Scan for the cell matching the given text and deliver its (x, y) coordinate at center. 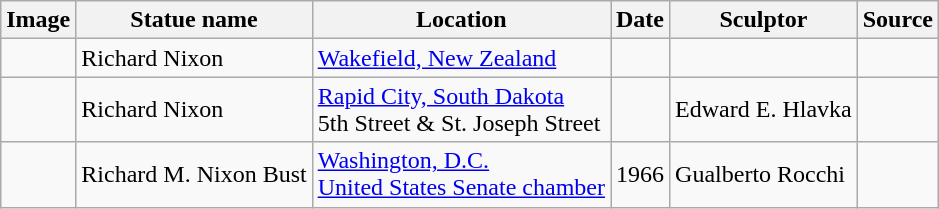
Gualberto Rocchi (764, 174)
Rapid City, South Dakota5th Street & St. Joseph Street (461, 110)
Date (640, 20)
Washington, D.C.United States Senate chamber (461, 174)
Source (898, 20)
Location (461, 20)
Edward E. Hlavka (764, 110)
Richard M. Nixon Bust (194, 174)
1966 (640, 174)
Statue name (194, 20)
Image (38, 20)
Sculptor (764, 20)
Wakefield, New Zealand (461, 58)
